Provide the [x, y] coordinate of the cell's center where the given text is located.  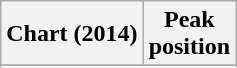
Chart (2014) [72, 34]
Peakposition [189, 34]
